Capture the cell that displays the provided text and extract its (X, Y) central coordinate. 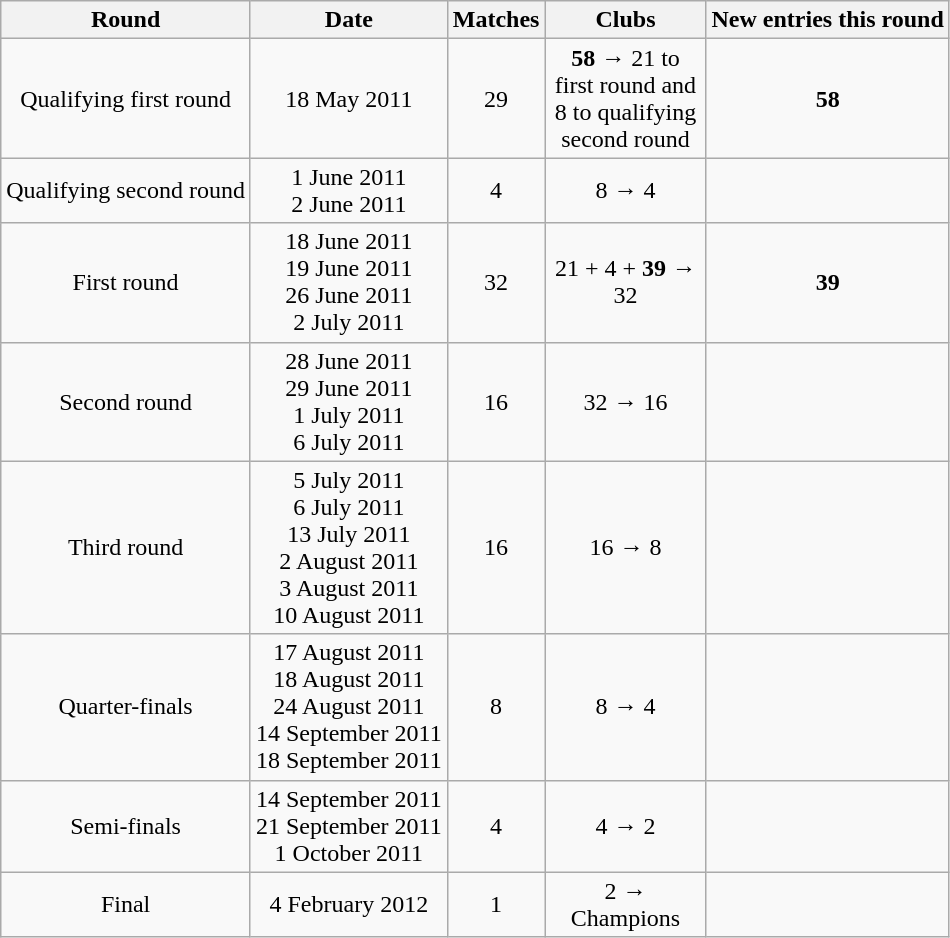
Third round (126, 548)
58 (828, 98)
Qualifying first round (126, 98)
8 (496, 707)
Round (126, 20)
5 July 2011 6 July 2011 13 July 2011 2 August 2011 3 August 2011 10 August 2011 (348, 548)
32 (496, 282)
58 → 21 to first round and 8 to qualifying second round (626, 98)
Clubs (626, 20)
16 → 8 (626, 548)
Second round (126, 402)
18 May 2011 (348, 98)
18 June 2011 19 June 2011 26 June 2011 2 July 2011 (348, 282)
28 June 2011 29 June 2011 1 July 2011 6 July 2011 (348, 402)
Semi-finals (126, 826)
Quarter-finals (126, 707)
29 (496, 98)
14 September 2011 21 September 2011 1 October 2011 (348, 826)
Date (348, 20)
First round (126, 282)
Qualifying second round (126, 190)
4 → 2 (626, 826)
Matches (496, 20)
32 → 16 (626, 402)
4 February 2012 (348, 904)
1 (496, 904)
39 (828, 282)
2 → Champions (626, 904)
Final (126, 904)
New entries this round (828, 20)
17 August 2011 18 August 2011 24 August 2011 14 September 2011 18 September 2011 (348, 707)
21 + 4 + 39 → 32 (626, 282)
1 June 2011 2 June 2011 (348, 190)
